Identify which cell holds the provided text, then report its [x, y] central coordinate. 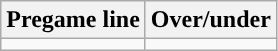
Pregame line [74, 20]
Over/under [210, 20]
